For the text-containing cell, return its midpoint in (X, Y) coordinate format. 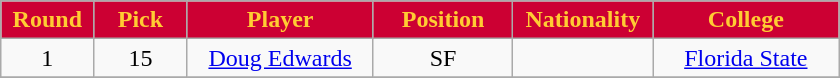
Player (280, 20)
15 (140, 58)
Pick (140, 20)
SF (443, 58)
Florida State (746, 58)
Doug Edwards (280, 58)
Nationality (583, 20)
Position (443, 20)
College (746, 20)
1 (48, 58)
Round (48, 20)
